Return [x, y] of the center of cell containing provided text 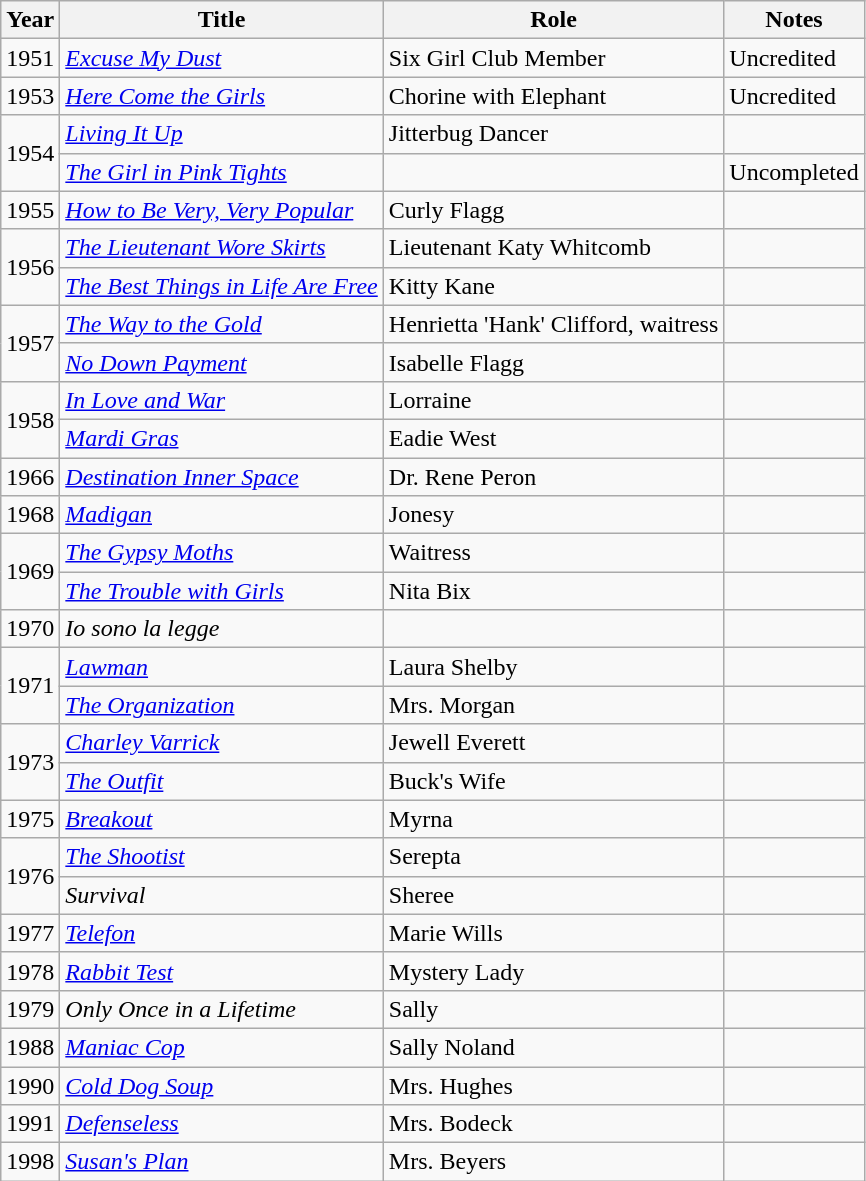
1968 [30, 515]
Destination Inner Space [222, 477]
Isabelle Flagg [554, 362]
Mystery Lady [554, 971]
Jitterbug Dancer [554, 134]
Myrna [554, 819]
Survival [222, 895]
1969 [30, 572]
1958 [30, 419]
Eadie West [554, 438]
Mrs. Bodeck [554, 1124]
1954 [30, 153]
1979 [30, 1009]
1973 [30, 762]
Dr. Rene Peron [554, 477]
1957 [30, 343]
Here Come the Girls [222, 96]
Sally Noland [554, 1047]
Nita Bix [554, 591]
Curly Flagg [554, 210]
1953 [30, 96]
Only Once in a Lifetime [222, 1009]
1998 [30, 1162]
Madigan [222, 515]
Six Girl Club Member [554, 58]
1971 [30, 686]
1970 [30, 629]
Sally [554, 1009]
The Way to the Gold [222, 324]
1951 [30, 58]
Mrs. Beyers [554, 1162]
1978 [30, 971]
Io sono la legge [222, 629]
Susan's Plan [222, 1162]
Buck's Wife [554, 781]
Mrs. Hughes [554, 1085]
1976 [30, 876]
Lorraine [554, 400]
1977 [30, 933]
Living It Up [222, 134]
In Love and War [222, 400]
1956 [30, 267]
Defenseless [222, 1124]
1955 [30, 210]
Sheree [554, 895]
Jewell Everett [554, 743]
1988 [30, 1047]
Mardi Gras [222, 438]
Excuse My Dust [222, 58]
Mrs. Morgan [554, 705]
Rabbit Test [222, 971]
Kitty Kane [554, 286]
Breakout [222, 819]
Waitress [554, 553]
The Organization [222, 705]
The Girl in Pink Tights [222, 172]
Jonesy [554, 515]
Chorine with Elephant [554, 96]
The Lieutenant Wore Skirts [222, 248]
Maniac Cop [222, 1047]
Title [222, 20]
Laura Shelby [554, 667]
Notes [794, 20]
Uncompleted [794, 172]
Lieutenant Katy Whitcomb [554, 248]
Year [30, 20]
1990 [30, 1085]
The Gypsy Moths [222, 553]
How to Be Very, Very Popular [222, 210]
The Best Things in Life Are Free [222, 286]
The Outfit [222, 781]
Telefon [222, 933]
No Down Payment [222, 362]
Henrietta 'Hank' Clifford, waitress [554, 324]
1966 [30, 477]
1975 [30, 819]
The Trouble with Girls [222, 591]
Role [554, 20]
Marie Wills [554, 933]
Cold Dog Soup [222, 1085]
Serepta [554, 857]
Charley Varrick [222, 743]
Lawman [222, 667]
1991 [30, 1124]
The Shootist [222, 857]
